Detect which cell encompasses the target text, then output its [X, Y] center coordinate. 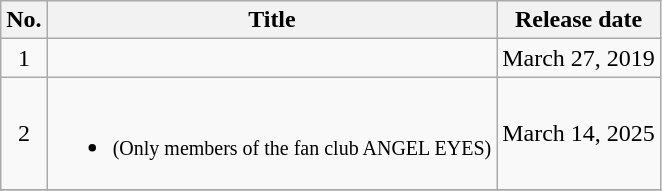
1 [24, 58]
March 14, 2025 [579, 134]
Release date [579, 20]
2 [24, 134]
Title [272, 20]
March 27, 2019 [579, 58]
No. [24, 20]
(Only members of the fan club ANGEL EYES) [272, 134]
